Find where the given text appears and provide that cell's center as (X, Y) coordinate. 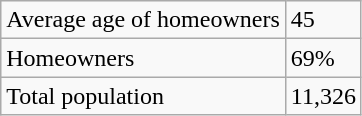
Homeowners (144, 58)
Total population (144, 96)
11,326 (323, 96)
69% (323, 58)
Average age of homeowners (144, 20)
45 (323, 20)
